Output the [X, Y] coordinate of the center of the cell containing the given text.  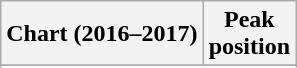
Peak position [249, 34]
Chart (2016–2017) [102, 34]
